Scan for the cell matching the given text and deliver its [x, y] coordinate at center. 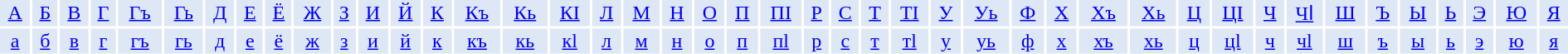
Ы [1419, 13]
ПI [782, 13]
Ц [1194, 13]
К [437, 13]
КI [570, 13]
У [946, 13]
Ш [1346, 13]
Е [250, 13]
О [709, 13]
Ф [1027, 13]
цl [1233, 41]
н [677, 41]
Р [816, 13]
ф [1027, 41]
ы [1419, 41]
б [45, 41]
ж [313, 41]
гъ [139, 41]
Х [1061, 13]
р [816, 41]
Ъ [1383, 13]
М [641, 13]
Ю [1517, 13]
хь [1153, 41]
Кь [525, 13]
д [221, 41]
Хъ [1103, 13]
у [946, 41]
ц [1194, 41]
Къ [477, 13]
ч [1269, 41]
й [406, 41]
я [1554, 41]
Ь [1450, 13]
Уь [986, 13]
Г [103, 13]
в [74, 41]
Гъ [139, 13]
Й [406, 13]
и [373, 41]
Ч [1269, 13]
ь [1450, 41]
а [15, 41]
э [1479, 41]
Ж [313, 13]
И [373, 13]
къ [477, 41]
П [743, 13]
Я [1554, 13]
з [343, 41]
Н [677, 13]
уь [986, 41]
Л [606, 13]
х [1061, 41]
ТI [909, 13]
А [15, 13]
кl [570, 41]
т [875, 41]
В [74, 13]
Т [875, 13]
ш [1346, 41]
З [343, 13]
чl [1304, 41]
гь [184, 41]
о [709, 41]
хъ [1103, 41]
С [845, 13]
Хь [1153, 13]
пl [782, 41]
Б [45, 13]
ъ [1383, 41]
ё [279, 41]
Ё [279, 13]
п [743, 41]
м [641, 41]
к [437, 41]
Чӏ [1304, 13]
кь [525, 41]
тl [909, 41]
л [606, 41]
с [845, 41]
ЦI [1233, 13]
г [103, 41]
ю [1517, 41]
Э [1479, 13]
Д [221, 13]
Гь [184, 13]
е [250, 41]
